Search for the cell housing the specified text and yield its [X, Y] center coordinate. 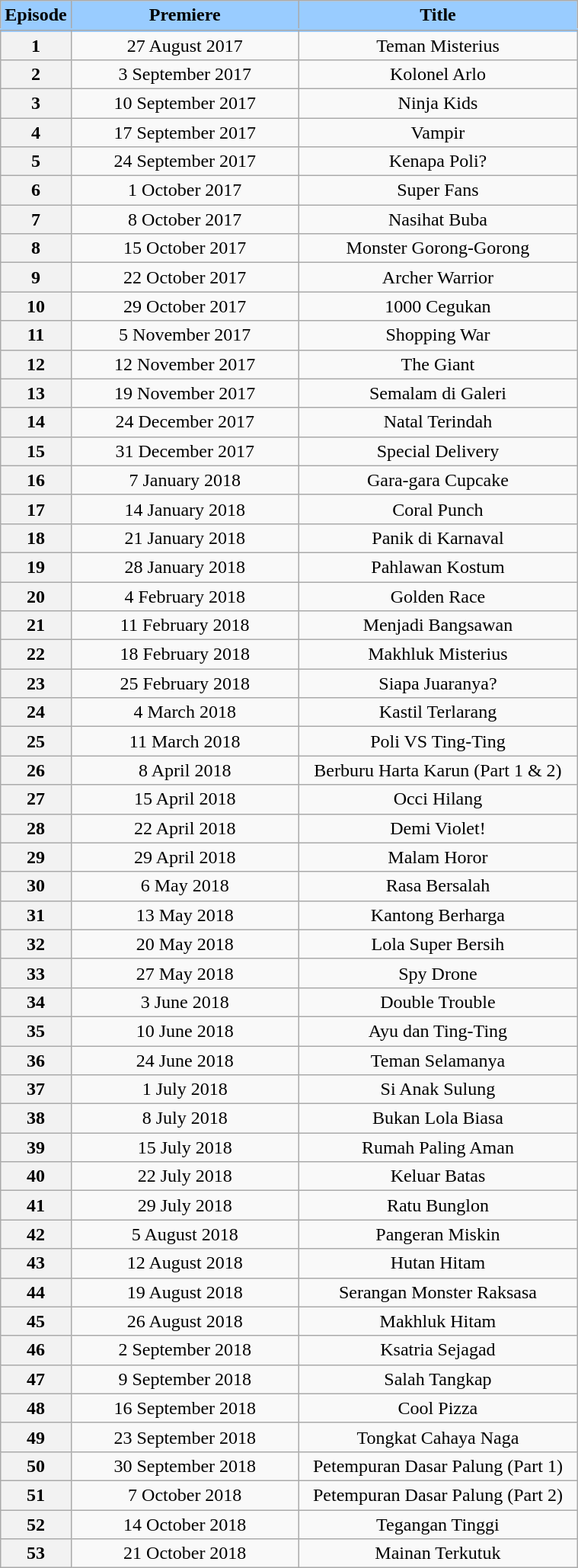
44 [36, 1292]
5 August 2018 [184, 1234]
15 July 2018 [184, 1147]
11 [36, 335]
Gara-gara Cupcake [437, 480]
16 [36, 480]
27 August 2017 [184, 45]
31 December 2017 [184, 451]
8 [36, 248]
Pahlawan Kostum [437, 567]
46 [36, 1350]
13 May 2018 [184, 915]
23 September 2018 [184, 1437]
8 July 2018 [184, 1118]
17 September 2017 [184, 132]
8 October 2017 [184, 219]
19 [36, 567]
28 January 2018 [184, 567]
21 [36, 626]
22 [36, 654]
Pangeran Miskin [437, 1234]
43 [36, 1263]
Ratu Bunglon [437, 1205]
15 April 2018 [184, 799]
Coral Punch [437, 509]
Cool Pizza [437, 1408]
39 [36, 1147]
26 August 2018 [184, 1321]
Ksatria Sejagad [437, 1350]
30 September 2018 [184, 1466]
21 January 2018 [184, 538]
29 April 2018 [184, 857]
Malam Horor [437, 857]
Petempuran Dasar Palung (Part 2) [437, 1495]
1 October 2017 [184, 190]
Berburu Harta Karun (Part 1 & 2) [437, 770]
10 June 2018 [184, 1031]
14 January 2018 [184, 509]
Kolonel Arlo [437, 74]
Keluar Batas [437, 1176]
Poli VS Ting-Ting [437, 741]
2 September 2018 [184, 1350]
41 [36, 1205]
Spy Drone [437, 973]
53 [36, 1554]
26 [36, 770]
Bukan Lola Biasa [437, 1118]
36 [36, 1060]
42 [36, 1234]
The Giant [437, 364]
11 February 2018 [184, 626]
28 [36, 828]
29 October 2017 [184, 306]
Ninja Kids [437, 103]
Menjadi Bangsawan [437, 626]
19 August 2018 [184, 1292]
Si Anak Sulung [437, 1090]
4 March 2018 [184, 712]
51 [36, 1495]
Ayu dan Ting-Ting [437, 1031]
24 [36, 712]
4 February 2018 [184, 597]
14 October 2018 [184, 1525]
Petempuran Dasar Palung (Part 1) [437, 1466]
32 [36, 944]
12 November 2017 [184, 364]
Episode [36, 16]
10 [36, 306]
Nasihat Buba [437, 219]
Kenapa Poli? [437, 162]
Salah Tangkap [437, 1379]
3 [36, 103]
24 September 2017 [184, 162]
Special Delivery [437, 451]
7 October 2018 [184, 1495]
45 [36, 1321]
Demi Violet! [437, 828]
9 September 2018 [184, 1379]
Panik di Karnaval [437, 538]
1000 Cegukan [437, 306]
20 May 2018 [184, 944]
Double Trouble [437, 1002]
15 October 2017 [184, 248]
8 April 2018 [184, 770]
27 [36, 799]
6 May 2018 [184, 886]
Natal Terindah [437, 422]
23 [36, 683]
Title [437, 16]
1 [36, 45]
Semalam di Galeri [437, 393]
3 June 2018 [184, 1002]
38 [36, 1118]
Teman Misterius [437, 45]
24 June 2018 [184, 1060]
Siapa Juaranya? [437, 683]
Lola Super Bersih [437, 944]
29 July 2018 [184, 1205]
Monster Gorong-Gorong [437, 248]
Makhluk Misterius [437, 654]
25 [36, 741]
10 September 2017 [184, 103]
52 [36, 1525]
Hutan Hitam [437, 1263]
33 [36, 973]
Premiere [184, 16]
19 November 2017 [184, 393]
5 November 2017 [184, 335]
4 [36, 132]
3 September 2017 [184, 74]
16 September 2018 [184, 1408]
1 July 2018 [184, 1090]
Tegangan Tinggi [437, 1525]
24 December 2017 [184, 422]
22 April 2018 [184, 828]
6 [36, 190]
Occi Hilang [437, 799]
40 [36, 1176]
9 [36, 277]
50 [36, 1466]
29 [36, 857]
13 [36, 393]
22 October 2017 [184, 277]
Makhluk Hitam [437, 1321]
Kastil Terlarang [437, 712]
20 [36, 597]
Teman Selamanya [437, 1060]
2 [36, 74]
7 [36, 219]
Serangan Monster Raksasa [437, 1292]
7 January 2018 [184, 480]
31 [36, 915]
49 [36, 1437]
12 August 2018 [184, 1263]
48 [36, 1408]
Golden Race [437, 597]
18 [36, 538]
17 [36, 509]
47 [36, 1379]
Tongkat Cahaya Naga [437, 1437]
18 February 2018 [184, 654]
Rumah Paling Aman [437, 1147]
12 [36, 364]
14 [36, 422]
Rasa Bersalah [437, 886]
21 October 2018 [184, 1554]
30 [36, 886]
34 [36, 1002]
5 [36, 162]
37 [36, 1090]
11 March 2018 [184, 741]
Shopping War [437, 335]
27 May 2018 [184, 973]
35 [36, 1031]
Mainan Terkutuk [437, 1554]
15 [36, 451]
Kantong Berharga [437, 915]
Vampir [437, 132]
22 July 2018 [184, 1176]
25 February 2018 [184, 683]
Super Fans [437, 190]
Archer Warrior [437, 277]
